Return the [x, y] coordinate for the center point of the cell that contains the specified text.  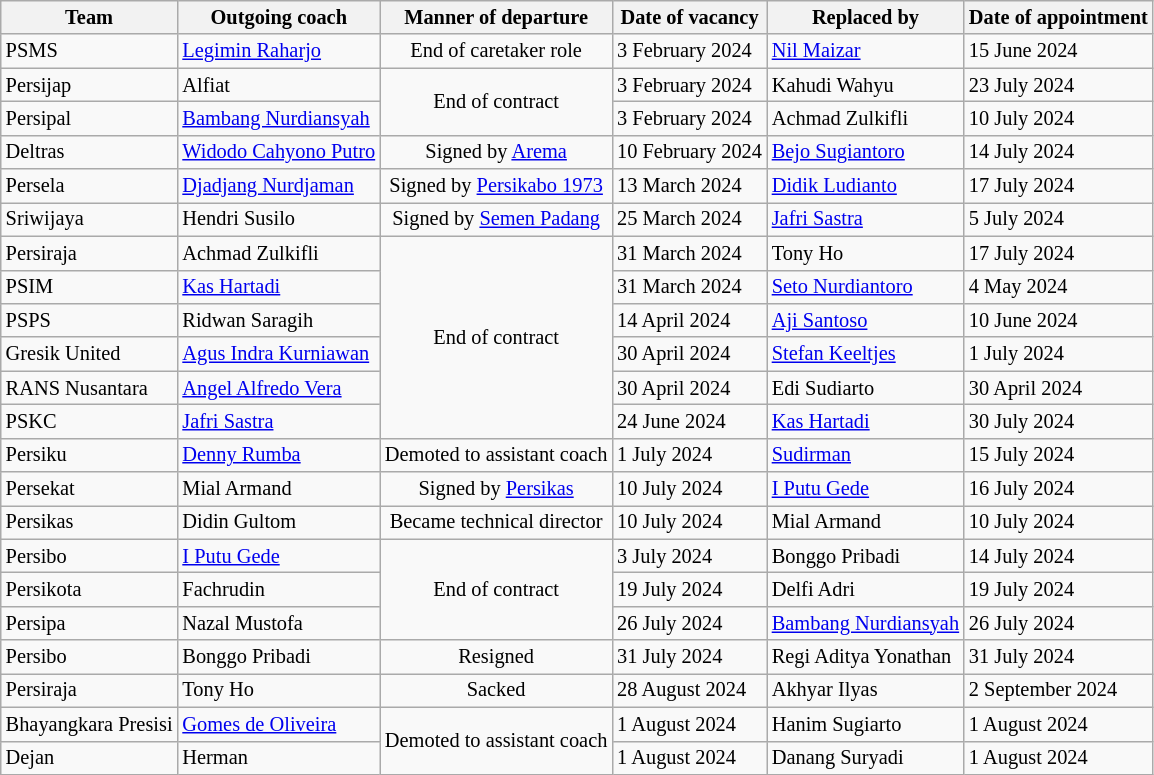
Persikas [90, 522]
Aji Santoso [866, 320]
Persela [90, 186]
16 July 2024 [1058, 489]
Delfi Adri [866, 589]
Legimin Raharjo [278, 51]
Resigned [496, 657]
Djadjang Nurdjaman [278, 186]
Widodo Cahyono Putro [278, 152]
Persiku [90, 455]
Signed by Semen Padang [496, 219]
Ridwan Saragih [278, 320]
Persikota [90, 589]
Persipa [90, 623]
Danang Suryadi [866, 758]
Hendri Susilo [278, 219]
28 August 2024 [690, 690]
30 July 2024 [1058, 421]
5 July 2024 [1058, 219]
Didin Gultom [278, 522]
Deltras [90, 152]
Sacked [496, 690]
15 June 2024 [1058, 51]
Date of vacancy [690, 17]
Sudirman [866, 455]
Didik Ludianto [866, 186]
End of caretaker role [496, 51]
10 February 2024 [690, 152]
Gomes de Oliveira [278, 724]
Signed by Arema [496, 152]
Edi Sudiarto [866, 388]
Signed by Persikas [496, 489]
2 September 2024 [1058, 690]
Denny Rumba [278, 455]
4 May 2024 [1058, 287]
Team [90, 17]
Stefan Keeltjes [866, 354]
10 June 2024 [1058, 320]
Became technical director [496, 522]
Persekat [90, 489]
Replaced by [866, 17]
13 March 2024 [690, 186]
Hanim Sugiarto [866, 724]
Kahudi Wahyu [866, 85]
Signed by Persikabo 1973 [496, 186]
Nazal Mustofa [278, 623]
Seto Nurdiantoro [866, 287]
Alfiat [278, 85]
PSIM [90, 287]
Persijap [90, 85]
RANS Nusantara [90, 388]
PSMS [90, 51]
Gresik United [90, 354]
Sriwijaya [90, 219]
Nil Maizar [866, 51]
Fachrudin [278, 589]
Persipal [90, 118]
14 April 2024 [690, 320]
PSKC [90, 421]
24 June 2024 [690, 421]
Outgoing coach [278, 17]
Regi Aditya Yonathan [866, 657]
Dejan [90, 758]
Bhayangkara Presisi [90, 724]
3 July 2024 [690, 556]
Agus Indra Kurniawan [278, 354]
15 July 2024 [1058, 455]
Manner of departure [496, 17]
PSPS [90, 320]
25 March 2024 [690, 219]
Herman [278, 758]
Angel Alfredo Vera [278, 388]
Bejo Sugiantoro [866, 152]
23 July 2024 [1058, 85]
Akhyar Ilyas [866, 690]
Date of appointment [1058, 17]
